Extract the (x, y) coordinate from the center of the cell holding the provided text.  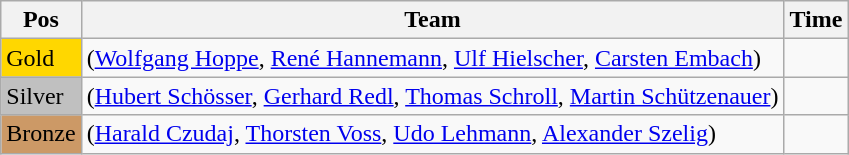
Bronze (41, 134)
Gold (41, 58)
(Hubert Schösser, Gerhard Redl, Thomas Schroll, Martin Schützenauer) (432, 96)
Silver (41, 96)
Team (432, 20)
Pos (41, 20)
Time (816, 20)
(Harald Czudaj, Thorsten Voss, Udo Lehmann, Alexander Szelig) (432, 134)
(Wolfgang Hoppe, René Hannemann, Ulf Hielscher, Carsten Embach) (432, 58)
